Identify which cell holds the provided text, then report its (X, Y) central coordinate. 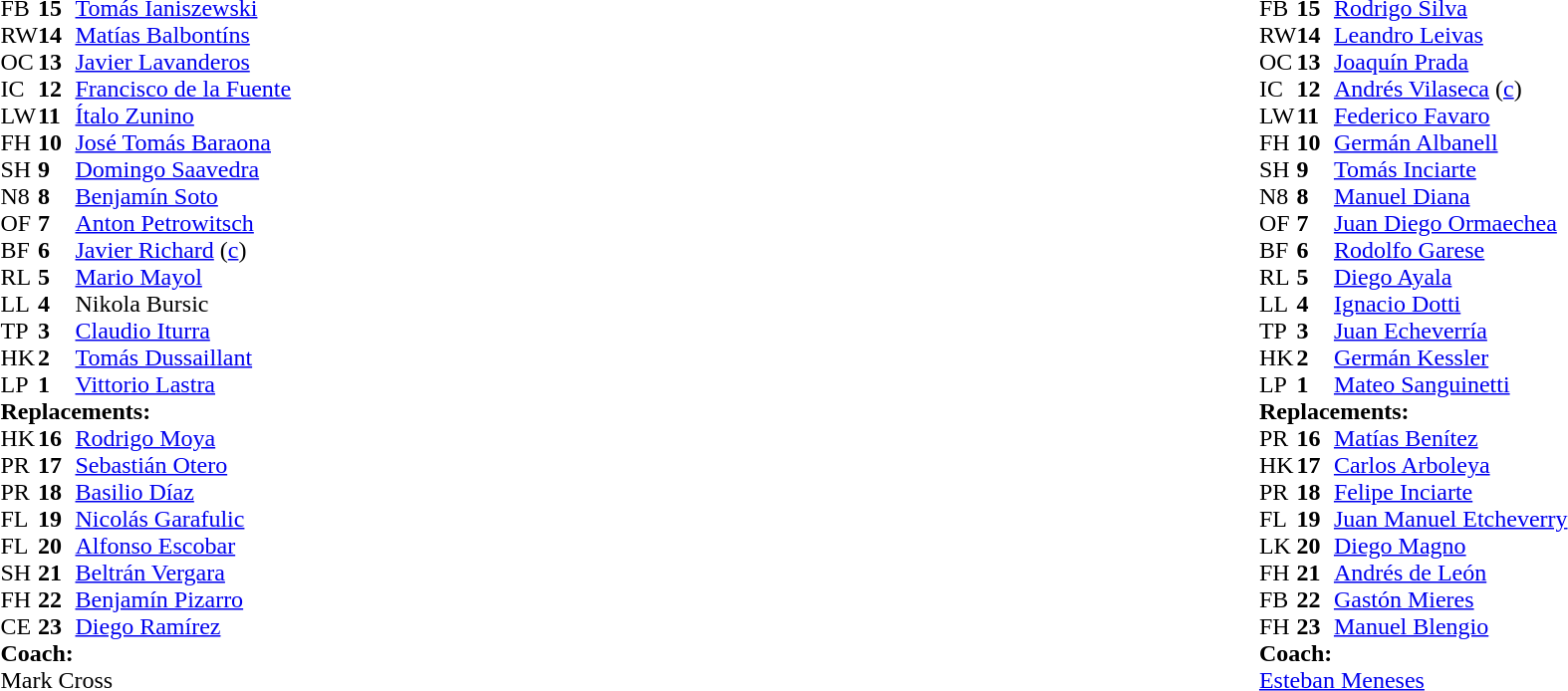
Nikola Bursic (183, 305)
Ítalo Zunino (183, 115)
José Tomás Baraona (183, 143)
Joaquín Prada (1450, 62)
Germán Kessler (1450, 358)
Nicolás Garafulic (183, 520)
Diego Ayala (1450, 277)
Carlos Arboleya (1450, 466)
Mario Mayol (183, 277)
Domingo Saavedra (183, 169)
FB (1278, 599)
Federico Favaro (1450, 115)
Leandro Leivas (1450, 36)
Juan Diego Ormaechea (1450, 223)
Francisco de la Fuente (183, 90)
Diego Ramírez (183, 627)
Matías Balbontíns (183, 36)
Rodrigo Moya (183, 438)
Matías Benítez (1450, 438)
Vittorio Lastra (183, 384)
Manuel Blengio (1450, 627)
Benjamín Pizarro (183, 599)
Gastón Mieres (1450, 599)
Mateo Sanguinetti (1450, 384)
Germán Albanell (1450, 143)
Beltrán Vergara (183, 574)
Sebastián Otero (183, 466)
Javier Richard (c) (183, 251)
Rodolfo Garese (1450, 251)
Claudio Iturra (183, 331)
Manuel Diana (1450, 197)
Diego Magno (1450, 546)
Andrés de León (1450, 574)
Tomás Inciarte (1450, 169)
Juan Manuel Etcheverry (1450, 520)
Felipe Inciarte (1450, 492)
Basilio Díaz (183, 492)
Andrés Vilaseca (c) (1450, 90)
LK (1278, 546)
Alfonso Escobar (183, 546)
CE (19, 627)
Tomás Dussaillant (183, 358)
Juan Echeverría (1450, 331)
Anton Petrowitsch (183, 223)
Benjamín Soto (183, 197)
Ignacio Dotti (1450, 305)
Javier Lavanderos (183, 62)
